Output the (X, Y) coordinate of the center of the cell containing the given text.  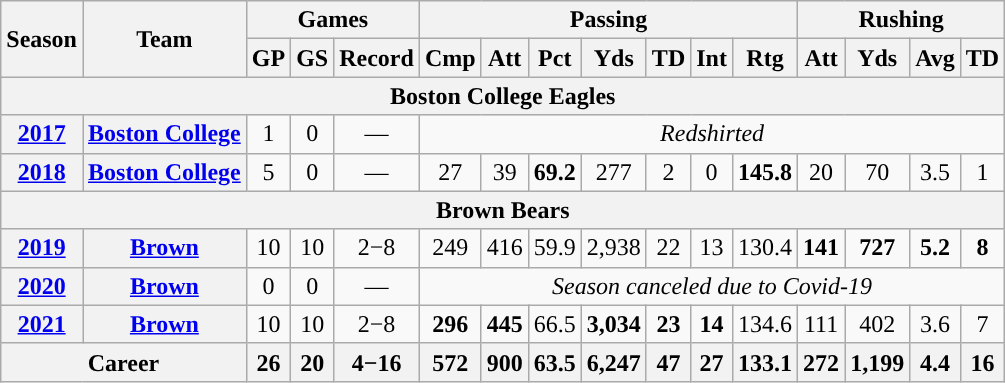
Pct (554, 58)
4−16 (377, 362)
2018 (42, 172)
7 (982, 324)
130.4 (764, 248)
8 (982, 248)
133.1 (764, 362)
3.6 (936, 324)
Boston College Eagles (503, 96)
272 (822, 362)
Redshirted (712, 134)
47 (668, 362)
Passing (608, 20)
727 (878, 248)
16 (982, 362)
Rushing (902, 20)
5.2 (936, 248)
2021 (42, 324)
572 (450, 362)
70 (878, 172)
22 (668, 248)
GS (312, 58)
4.4 (936, 362)
402 (878, 324)
Cmp (450, 58)
5 (268, 172)
Team (164, 39)
2 (668, 172)
39 (504, 172)
Season canceled due to Covid-19 (712, 286)
Career (124, 362)
23 (668, 324)
63.5 (554, 362)
1,199 (878, 362)
13 (712, 248)
Rtg (764, 58)
59.9 (554, 248)
26 (268, 362)
145.8 (764, 172)
14 (712, 324)
900 (504, 362)
296 (450, 324)
2020 (42, 286)
111 (822, 324)
69.2 (554, 172)
249 (450, 248)
416 (504, 248)
3.5 (936, 172)
3,034 (614, 324)
2017 (42, 134)
2,938 (614, 248)
141 (822, 248)
Brown Bears (503, 210)
66.5 (554, 324)
Games (332, 20)
Avg (936, 58)
134.6 (764, 324)
Record (377, 58)
GP (268, 58)
6,247 (614, 362)
445 (504, 324)
Season (42, 39)
277 (614, 172)
2019 (42, 248)
Int (712, 58)
